Scan for the cell matching the given text and deliver its (x, y) coordinate at center. 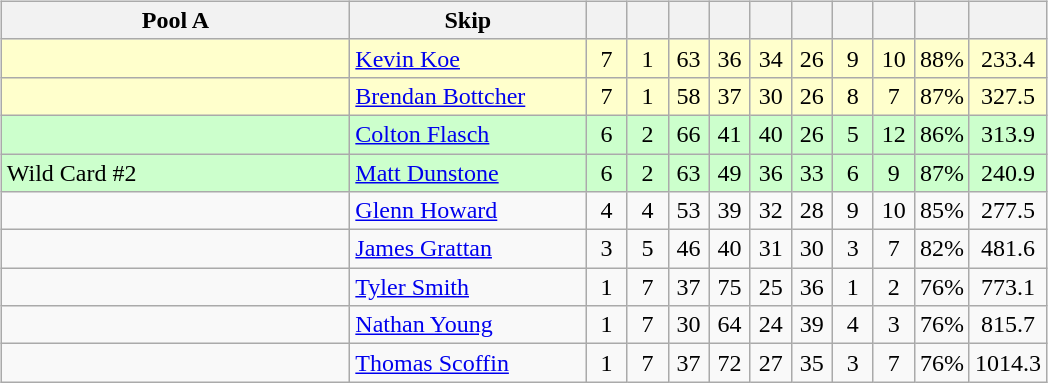
25 (770, 287)
Glenn Howard (468, 211)
Nathan Young (468, 325)
327.5 (1008, 96)
773.1 (1008, 287)
12 (894, 134)
49 (730, 173)
Brendan Bottcher (468, 96)
31 (770, 249)
28 (812, 211)
240.9 (1008, 173)
85% (942, 211)
313.9 (1008, 134)
8 (852, 96)
481.6 (1008, 249)
72 (730, 363)
66 (688, 134)
35 (812, 363)
75 (730, 287)
815.7 (1008, 325)
46 (688, 249)
277.5 (1008, 211)
41 (730, 134)
64 (730, 325)
24 (770, 325)
82% (942, 249)
Matt Dunstone (468, 173)
Pool A (176, 20)
33 (812, 173)
58 (688, 96)
233.4 (1008, 58)
Thomas Scoffin (468, 363)
34 (770, 58)
Tyler Smith (468, 287)
Wild Card #2 (176, 173)
Kevin Koe (468, 58)
86% (942, 134)
53 (688, 211)
Skip (468, 20)
1014.3 (1008, 363)
Colton Flasch (468, 134)
James Grattan (468, 249)
88% (942, 58)
32 (770, 211)
27 (770, 363)
